Return [X, Y] of the center of cell containing provided text 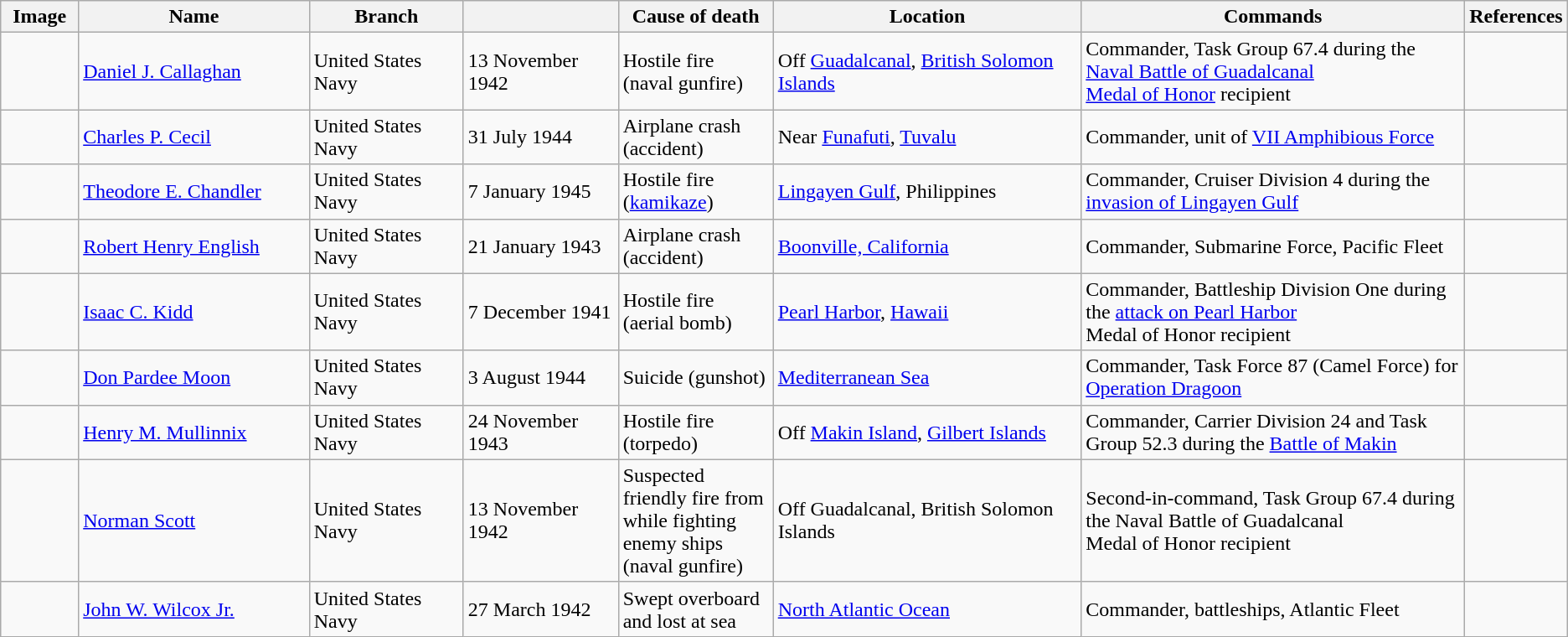
Commander, Battleship Division One during the attack on Pearl HarborMedal of Honor recipient [1273, 312]
Commander, Task Group 67.4 during the Naval Battle of GuadalcanalMedal of Honor recipient [1273, 71]
Commander, Submarine Force, Pacific Fleet [1273, 246]
References [1516, 17]
Lingayen Gulf, Philippines [927, 191]
Off Makin Island, Gilbert Islands [927, 432]
27 March 1942 [541, 609]
Second-in-command, Task Group 67.4 during the Naval Battle of GuadalcanalMedal of Honor recipient [1273, 520]
Theodore E. Chandler [194, 191]
Hostile fire (torpedo) [695, 432]
Henry M. Mullinnix [194, 432]
Image [40, 17]
Daniel J. Callaghan [194, 71]
Commander, unit of VII Amphibious Force [1273, 137]
3 August 1944 [541, 377]
Swept overboard and lost at sea [695, 609]
Branch [386, 17]
Commander, Cruiser Division 4 during the invasion of Lingayen Gulf [1273, 191]
Cause of death [695, 17]
31 July 1944 [541, 137]
7 December 1941 [541, 312]
Commander, battleships, Atlantic Fleet [1273, 609]
Charles P. Cecil [194, 137]
Hostile fire (naval gunfire) [695, 71]
Isaac C. Kidd [194, 312]
Hostile fire (kamikaze) [695, 191]
Suspected friendly fire from while fighting enemy ships (naval gunfire) [695, 520]
Robert Henry English [194, 246]
Pearl Harbor, Hawaii [927, 312]
Location [927, 17]
Hostile fire (aerial bomb) [695, 312]
Don Pardee Moon [194, 377]
Commands [1273, 17]
Boonville, California [927, 246]
John W. Wilcox Jr. [194, 609]
7 January 1945 [541, 191]
Suicide (gunshot) [695, 377]
North Atlantic Ocean [927, 609]
24 November 1943 [541, 432]
Norman Scott [194, 520]
21 January 1943 [541, 246]
Name [194, 17]
Near Funafuti, Tuvalu [927, 137]
Commander, Task Force 87 (Camel Force) for Operation Dragoon [1273, 377]
Commander, Carrier Division 24 and Task Group 52.3 during the Battle of Makin [1273, 432]
Mediterranean Sea [927, 377]
